Capture the cell that displays the provided text and extract its (X, Y) central coordinate. 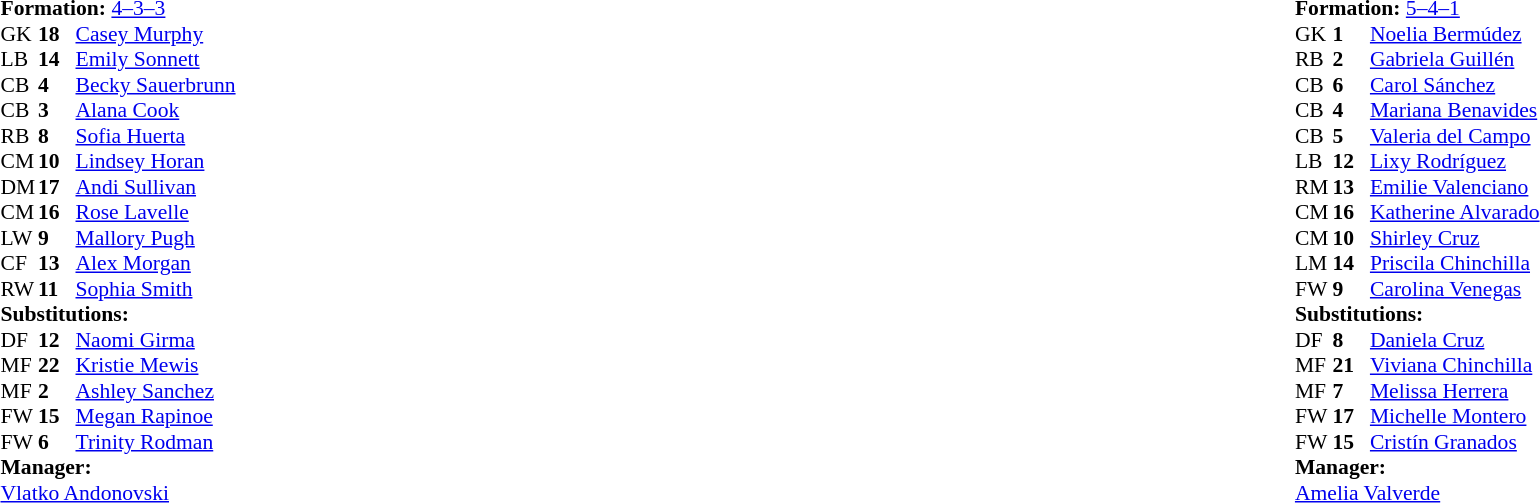
18 (57, 34)
Kristie Mewis (156, 365)
DM (19, 187)
Trinity Rodman (156, 442)
Lindsey Horan (156, 161)
Emily Sonnett (156, 59)
Priscila Chinchilla (1455, 263)
LM (1314, 263)
3 (57, 111)
Mallory Pugh (156, 238)
Rose Lavelle (156, 213)
RW (19, 289)
Mariana Benavides (1455, 111)
11 (57, 289)
Ashley Sanchez (156, 391)
Katherine Alvarado (1455, 213)
Alana Cook (156, 111)
Noelia Bermúdez (1455, 34)
LW (19, 238)
Andi Sullivan (156, 187)
Alex Morgan (156, 263)
Gabriela Guillén (1455, 59)
Valeria del Campo (1455, 136)
Sofia Huerta (156, 136)
Viviana Chinchilla (1455, 365)
Cristín Granados (1455, 442)
Becky Sauerbrunn (156, 85)
Carol Sánchez (1455, 85)
Sophia Smith (156, 289)
5 (1351, 136)
22 (57, 365)
RM (1314, 187)
21 (1351, 365)
Emilie Valenciano (1455, 187)
Casey Murphy (156, 34)
7 (1351, 391)
Michelle Montero (1455, 417)
Shirley Cruz (1455, 238)
Carolina Venegas (1455, 289)
CF (19, 263)
Naomi Girma (156, 340)
1 (1351, 34)
Megan Rapinoe (156, 417)
Daniela Cruz (1455, 340)
Lixy Rodríguez (1455, 161)
Melissa Herrera (1455, 391)
